From the cell containing the given text, extract its center point as [X, Y] coordinate. 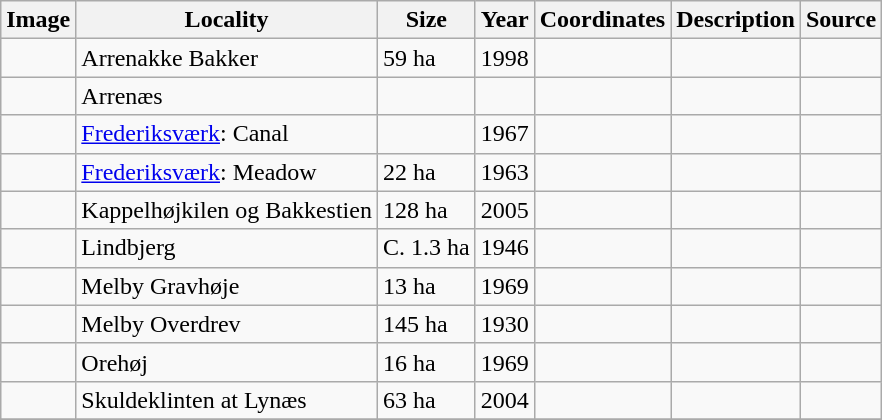
Description [736, 20]
Locality [227, 20]
Source [840, 20]
Year [504, 20]
Size [426, 20]
Melby Overdrev [227, 324]
63 ha [426, 400]
Frederiksværk: Meadow [227, 172]
1963 [504, 172]
C. 1.3 ha [426, 248]
2005 [504, 210]
Arrenakke Bakker [227, 58]
Kappelhøjkilen og Bakkestien [227, 210]
1998 [504, 58]
Melby Gravhøje [227, 286]
1930 [504, 324]
Image [38, 20]
13 ha [426, 286]
Lindbjerg [227, 248]
1967 [504, 134]
Skuldeklinten at Lynæs [227, 400]
1946 [504, 248]
Orehøj [227, 362]
Frederiksværk: Canal [227, 134]
16 ha [426, 362]
Coordinates [602, 20]
Arrenæs [227, 96]
22 ha [426, 172]
128 ha [426, 210]
2004 [504, 400]
59 ha [426, 58]
145 ha [426, 324]
